Locate the cell with the specified text and output its (X, Y) center coordinate. 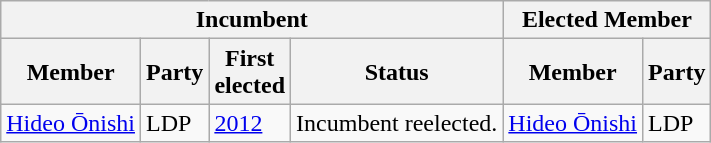
2012 (250, 123)
Incumbent (252, 20)
Elected Member (607, 20)
Incumbent reelected. (397, 123)
Status (397, 72)
Firstelected (250, 72)
